Provide the (x, y) coordinate of the cell's center where the given text is located.  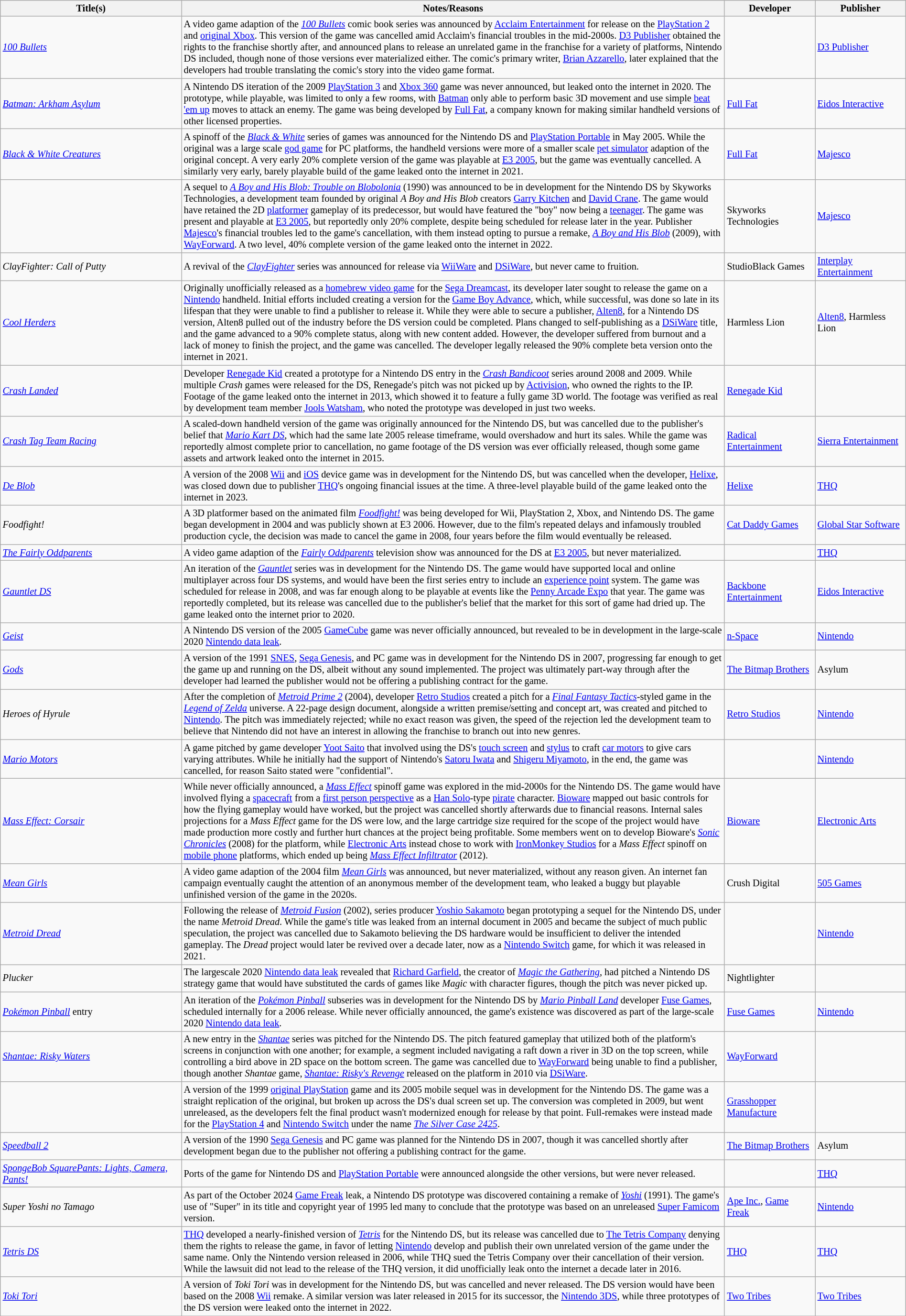
Speedball 2 (91, 1146)
Helixe (769, 486)
The Fairly Oddparents (91, 553)
Sierra Entertainment (860, 441)
Electronic Arts (860, 821)
ClayFighter: Call of Putty (91, 267)
Metroid Dread (91, 934)
Heroes of Hyrule (91, 714)
Fuse Games (769, 1011)
Gods (91, 670)
Crash Landed (91, 391)
Mass Effect: Corsair (91, 821)
Nightlighter (769, 978)
Mean Girls (91, 883)
StudioBlack Games (769, 267)
Ports of the game for Nintendo DS and PlayStation Portable were announced alongside the other versions, but were never released. (453, 1174)
Grasshopper Manufacture (769, 1107)
Mario Motors (91, 759)
Interplay Entertainment (860, 267)
A video game adaption of the Fairly Oddparents television show was announced for the DS at E3 2005, but never materialized. (453, 553)
Cool Herders (91, 323)
Retro Studios (769, 714)
Pokémon Pinball entry (91, 1011)
Backbone Entertainment (769, 591)
n-Space (769, 636)
Cat Daddy Games (769, 525)
Super Yoshi no Tamago (91, 1207)
De Blob (91, 486)
Title(s) (91, 8)
A revival of the ClayFighter series was announced for release via WiiWare and DSiWare, but never came to fruition. (453, 267)
Global Star Software (860, 525)
Batman: Arkham Asylum (91, 104)
Gauntlet DS (91, 591)
Crush Digital (769, 883)
Renegade Kid (769, 391)
Toki Tori (91, 1296)
Shantae: Risky Waters (91, 1056)
Notes/Reasons (453, 8)
Tetris DS (91, 1251)
Plucker (91, 978)
Alten8, Harmless Lion (860, 323)
Developer (769, 8)
Geist (91, 636)
Crash Tag Team Racing (91, 441)
Publisher (860, 8)
505 Games (860, 883)
Black & White Creatures (91, 154)
Bioware (769, 821)
Skyworks Technologies (769, 216)
D3 Publisher (860, 47)
Radical Entertainment (769, 441)
Foodfight! (91, 525)
Ape Inc., Game Freak (769, 1207)
Harmless Lion (769, 323)
WayForward (769, 1056)
SpongeBob SquarePants: Lights, Camera, Pants! (91, 1174)
100 Bullets (91, 47)
